Output the [X, Y] coordinate of the center of the cell containing the given text.  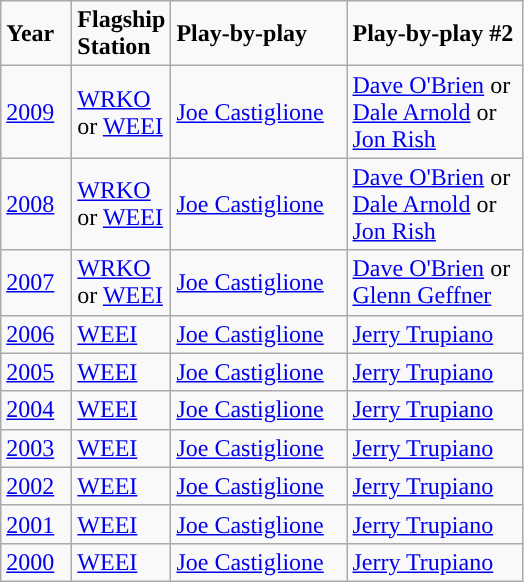
2009 [36, 112]
2003 [36, 448]
Play-by-play [259, 34]
2004 [36, 410]
2008 [36, 204]
2001 [36, 524]
2005 [36, 372]
2002 [36, 486]
2000 [36, 562]
2007 [36, 282]
2006 [36, 334]
Dave O'Brien or Glenn Geffner [435, 282]
Year [36, 34]
Play-by-play #2 [435, 34]
Flagship Station [122, 34]
